Detect which cell encompasses the target text, then output its (X, Y) center coordinate. 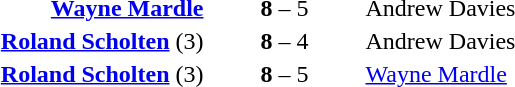
8 – 4 (284, 41)
